Scan for the cell matching the given text and deliver its [x, y] coordinate at center. 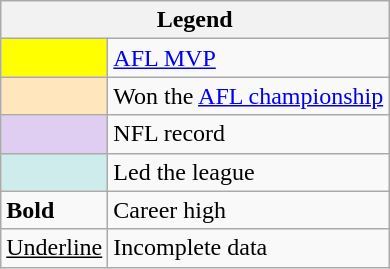
NFL record [248, 134]
Legend [195, 20]
Bold [54, 210]
Underline [54, 248]
Led the league [248, 172]
Career high [248, 210]
AFL MVP [248, 58]
Won the AFL championship [248, 96]
Incomplete data [248, 248]
